Pinpoint the cell where the given text exists, returning its [X, Y] midpoint coordinate. 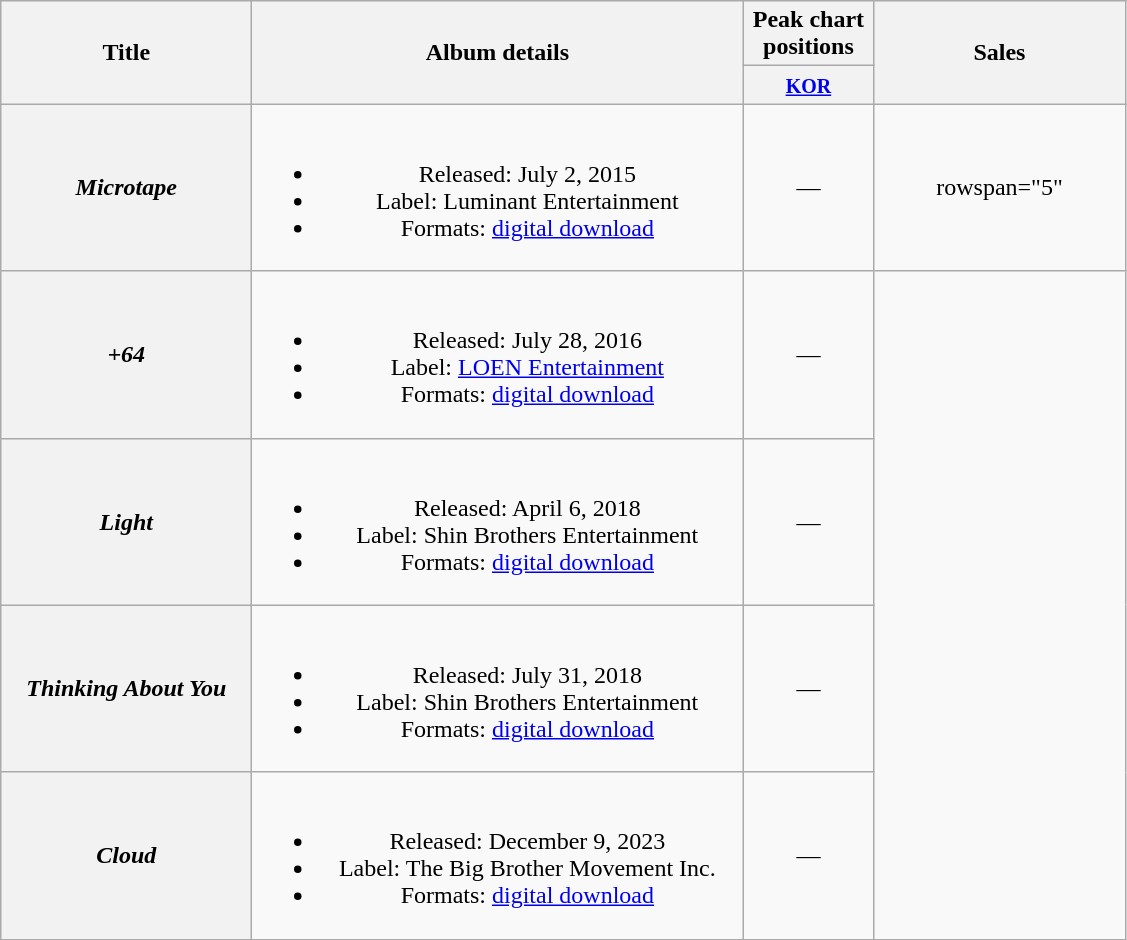
Released: December 9, 2023Label: The Big Brother Movement Inc.Formats: digital download [498, 856]
KOR [808, 85]
Peak chart positions [808, 34]
rowspan="5" [1000, 188]
Sales [1000, 52]
Cloud [126, 856]
Released: July 28, 2016Label: LOEN EntertainmentFormats: digital download [498, 354]
+64 [126, 354]
Title [126, 52]
Released: April 6, 2018Label: Shin Brothers EntertainmentFormats: digital download [498, 522]
Light [126, 522]
Released: July 2, 2015Label: Luminant EntertainmentFormats: digital download [498, 188]
Album details [498, 52]
Microtape [126, 188]
Thinking About You [126, 688]
Released: July 31, 2018Label: Shin Brothers EntertainmentFormats: digital download [498, 688]
